Pinpoint the cell where the given text exists, returning its (X, Y) midpoint coordinate. 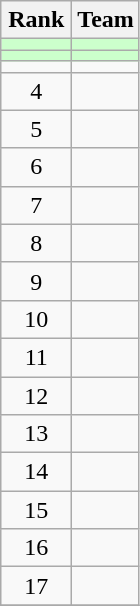
4 (36, 91)
12 (36, 395)
15 (36, 510)
Team (106, 20)
9 (36, 281)
13 (36, 434)
7 (36, 205)
14 (36, 472)
16 (36, 548)
Rank (36, 20)
17 (36, 586)
5 (36, 129)
10 (36, 319)
6 (36, 167)
8 (36, 243)
11 (36, 357)
